From the cell containing the given text, extract its center point as (X, Y) coordinate. 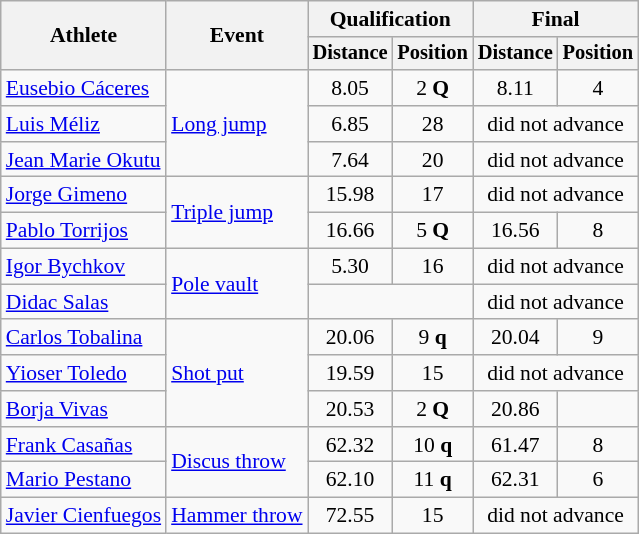
Hammer throw (236, 516)
Carlos Tobalina (84, 338)
Luis Méliz (84, 124)
Jean Marie Okutu (84, 160)
8.05 (350, 88)
Final (556, 19)
Discus throw (236, 462)
7.64 (350, 160)
Eusebio Cáceres (84, 88)
19.59 (350, 373)
Javier Cienfuegos (84, 516)
62.32 (350, 445)
20 (432, 160)
6 (598, 480)
6.85 (350, 124)
28 (432, 124)
Pablo Torrijos (84, 231)
8.11 (516, 88)
Mario Pestano (84, 480)
Event (236, 36)
Borja Vivas (84, 409)
20.86 (516, 409)
Pole vault (236, 284)
16.66 (350, 231)
4 (598, 88)
9 (598, 338)
Athlete (84, 36)
16 (432, 267)
9 q (432, 338)
17 (432, 195)
Yioser Toledo (84, 373)
20.04 (516, 338)
Triple jump (236, 212)
20.06 (350, 338)
Frank Casañas (84, 445)
11 q (432, 480)
5 Q (432, 231)
16.56 (516, 231)
20.53 (350, 409)
62.31 (516, 480)
10 q (432, 445)
5.30 (350, 267)
62.10 (350, 480)
15.98 (350, 195)
72.55 (350, 516)
61.47 (516, 445)
Long jump (236, 124)
Igor Bychkov (84, 267)
Qualification (390, 19)
Jorge Gimeno (84, 195)
Shot put (236, 374)
Didac Salas (84, 302)
